Scan for the cell matching the given text and deliver its [X, Y] coordinate at center. 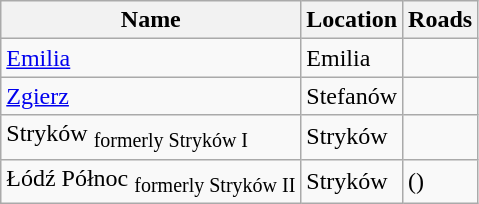
Łódź Północ formerly Stryków II [151, 181]
Stryków formerly Stryków I [151, 137]
Stefanów [352, 96]
Location [352, 20]
Roads [440, 20]
Zgierz [151, 96]
() [440, 181]
Name [151, 20]
